Search for the cell housing the specified text and yield its [x, y] center coordinate. 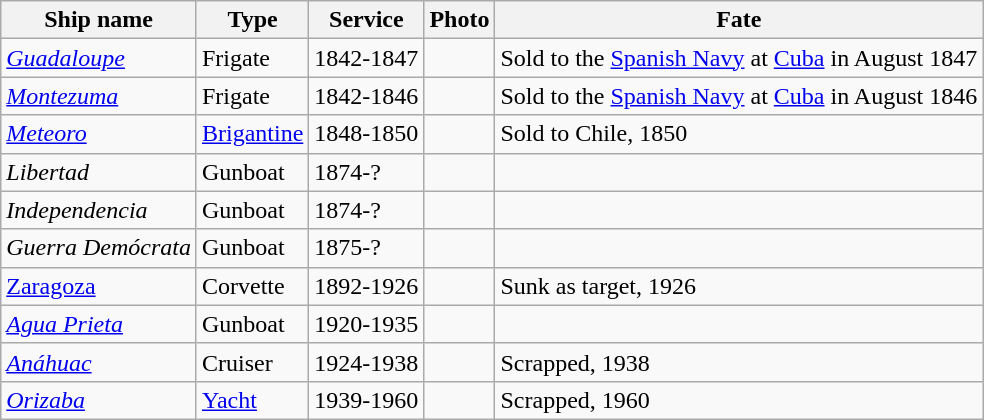
Scrapped, 1960 [739, 400]
Guadaloupe [99, 58]
1939-1960 [366, 400]
Scrapped, 1938 [739, 362]
Type [252, 20]
Zaragoza [99, 286]
Brigantine [252, 134]
1924-1938 [366, 362]
1892-1926 [366, 286]
Agua Prieta [99, 324]
Anáhuac [99, 362]
Ship name [99, 20]
Sold to the Spanish Navy at Cuba in August 1847 [739, 58]
Sold to the Spanish Navy at Cuba in August 1846 [739, 96]
Orizaba [99, 400]
Independencia [99, 210]
1920-1935 [366, 324]
Guerra Demócrata [99, 248]
1842-1847 [366, 58]
Fate [739, 20]
1875-? [366, 248]
Corvette [252, 286]
Service [366, 20]
Libertad [99, 172]
Photo [460, 20]
Yacht [252, 400]
Montezuma [99, 96]
Sold to Chile, 1850 [739, 134]
1848-1850 [366, 134]
1842-1846 [366, 96]
Sunk as target, 1926 [739, 286]
Meteoro [99, 134]
Cruiser [252, 362]
